Capture the cell that displays the provided text and extract its [x, y] central coordinate. 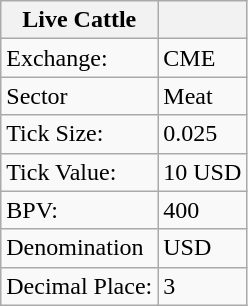
Sector [80, 96]
10 USD [202, 172]
Live Cattle [80, 20]
Tick Size: [80, 134]
Exchange: [80, 58]
Decimal Place: [80, 286]
3 [202, 286]
CME [202, 58]
0.025 [202, 134]
Tick Value: [80, 172]
400 [202, 210]
Meat [202, 96]
Denomination [80, 248]
USD [202, 248]
BPV: [80, 210]
